Extract the [X, Y] coordinate from the center of the cell holding the provided text.  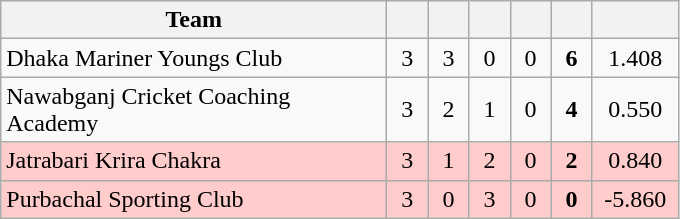
Purbachal Sporting Club [194, 199]
Dhaka Mariner Youngs Club [194, 58]
1.408 [635, 58]
-5.860 [635, 199]
Nawabganj Cricket Coaching Academy [194, 110]
4 [572, 110]
6 [572, 58]
0.840 [635, 161]
0.550 [635, 110]
Jatrabari Krira Chakra [194, 161]
Team [194, 20]
